Search for the cell housing the specified text and yield its [x, y] center coordinate. 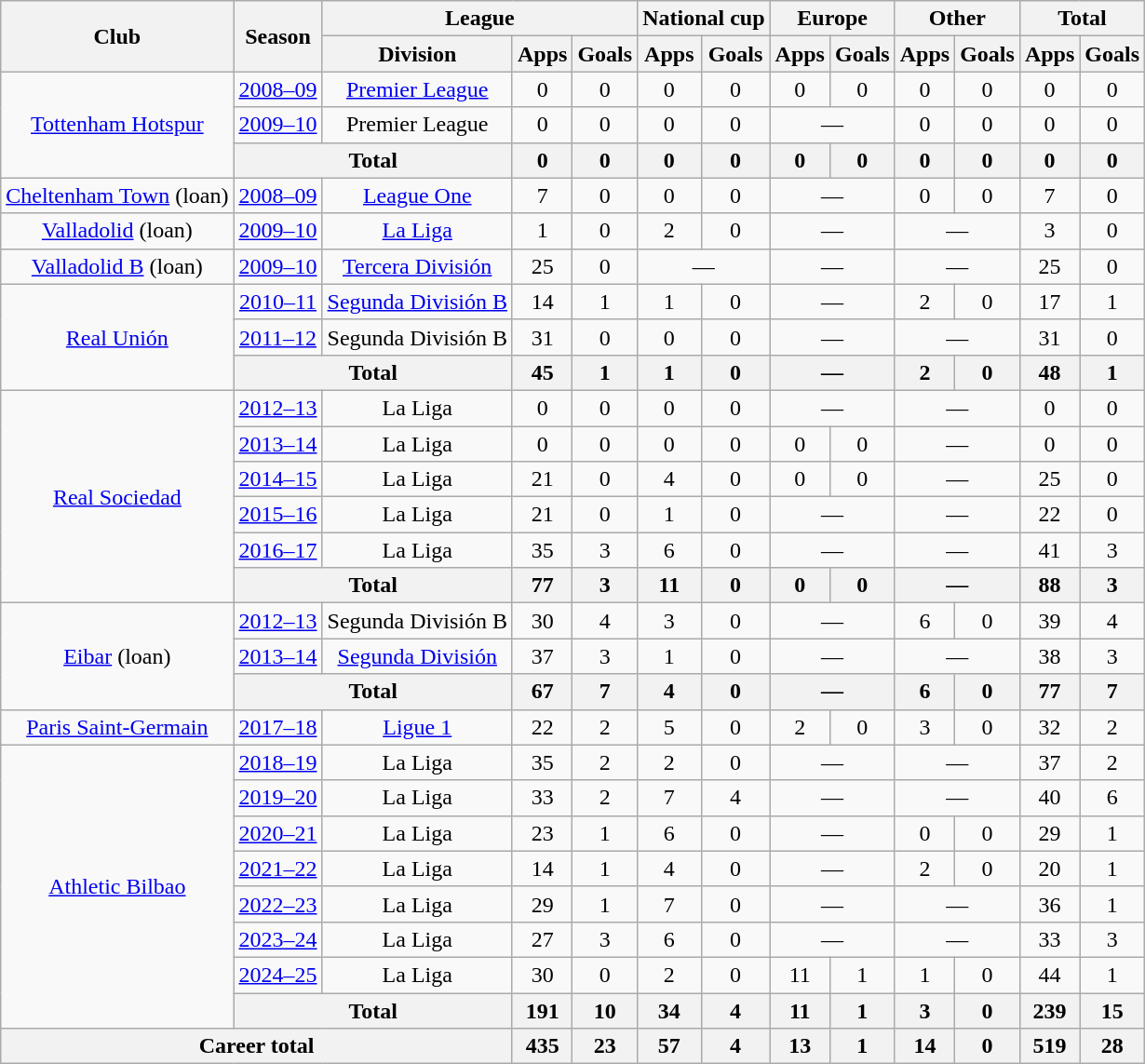
34 [669, 1010]
Segunda División [417, 656]
20 [1049, 869]
Europe [832, 19]
39 [1049, 621]
2017–18 [277, 727]
45 [542, 372]
2023–24 [277, 939]
38 [1049, 656]
Ligue 1 [417, 727]
Eibar (loan) [117, 656]
2016–17 [277, 550]
Season [277, 36]
2022–23 [277, 904]
Career total [257, 1046]
435 [542, 1046]
44 [1049, 975]
Tercera División [417, 266]
Other [957, 19]
Valladolid B (loan) [117, 266]
15 [1112, 1010]
2020–21 [277, 833]
48 [1049, 372]
League One [417, 195]
League [480, 19]
Real Sociedad [117, 496]
41 [1049, 550]
88 [1049, 586]
40 [1049, 798]
67 [542, 692]
519 [1049, 1046]
2010–11 [277, 302]
2018–19 [277, 762]
13 [800, 1046]
Division [417, 54]
2021–22 [277, 869]
Athletic Bilbao [117, 886]
2014–15 [277, 479]
Cheltenham Town (loan) [117, 195]
17 [1049, 302]
National cup [704, 19]
Paris Saint-Germain [117, 727]
57 [669, 1046]
2019–20 [277, 798]
Tottenham Hotspur [117, 125]
32 [1049, 727]
36 [1049, 904]
Valladolid (loan) [117, 231]
Club [117, 36]
Real Unión [117, 337]
2011–12 [277, 337]
2015–16 [277, 515]
239 [1049, 1010]
28 [1112, 1046]
27 [542, 939]
10 [605, 1010]
5 [669, 727]
2024–25 [277, 975]
191 [542, 1010]
